Search for the cell housing the specified text and yield its [X, Y] center coordinate. 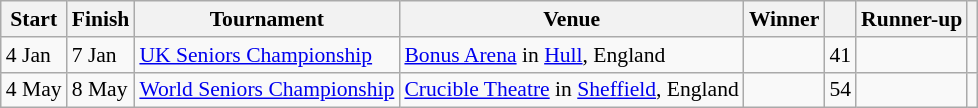
Runner-up [912, 19]
41 [840, 55]
UK Seniors Championship [266, 55]
Tournament [266, 19]
Start [34, 19]
8 May [101, 90]
World Seniors Championship [266, 90]
54 [840, 90]
Finish [101, 19]
Venue [571, 19]
Crucible Theatre in Sheffield, England [571, 90]
Winner [784, 19]
7 Jan [101, 55]
Bonus Arena in Hull, England [571, 55]
4 Jan [34, 55]
4 May [34, 90]
